Capture the cell that displays the provided text and extract its (X, Y) central coordinate. 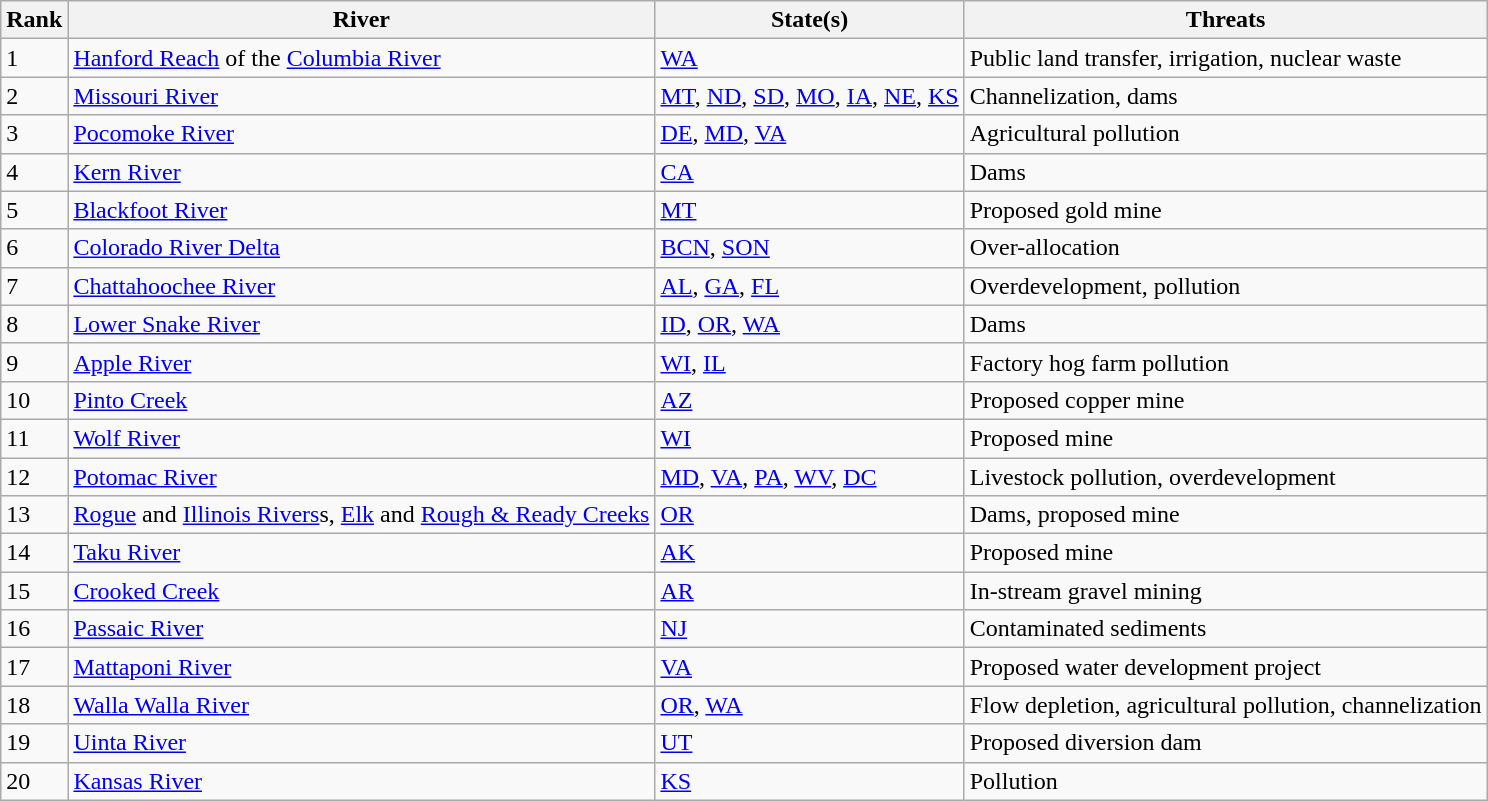
Livestock pollution, overdevelopment (1226, 477)
9 (34, 362)
19 (34, 743)
6 (34, 248)
Apple River (362, 362)
River (362, 20)
Factory hog farm pollution (1226, 362)
Hanford Reach of the Columbia River (362, 58)
3 (34, 134)
17 (34, 667)
Crooked Creek (362, 591)
Contaminated sediments (1226, 629)
13 (34, 515)
Colorado River Delta (362, 248)
VA (810, 667)
Channelization, dams (1226, 96)
Wolf River (362, 438)
Proposed gold mine (1226, 210)
20 (34, 781)
ID, OR, WA (810, 324)
Rogue and Illinois Riverss, Elk and Rough & Ready Creeks (362, 515)
DE, MD, VA (810, 134)
Pollution (1226, 781)
Uinta River (362, 743)
Passaic River (362, 629)
Overdevelopment, pollution (1226, 286)
Rank (34, 20)
OR (810, 515)
4 (34, 172)
5 (34, 210)
8 (34, 324)
Proposed diversion dam (1226, 743)
Proposed water development project (1226, 667)
NJ (810, 629)
12 (34, 477)
BCN, SON (810, 248)
AK (810, 553)
15 (34, 591)
Walla Walla River (362, 705)
CA (810, 172)
MT, ND, SD, MO, IA, NE, KS (810, 96)
Taku River (362, 553)
1 (34, 58)
10 (34, 400)
WI, IL (810, 362)
MD, VA, PA, WV, DC (810, 477)
OR, WA (810, 705)
Pocomoke River (362, 134)
Dams, proposed mine (1226, 515)
16 (34, 629)
2 (34, 96)
WA (810, 58)
Blackfoot River (362, 210)
Flow depletion, agricultural pollution, channelization (1226, 705)
14 (34, 553)
Public land transfer, irrigation, nuclear waste (1226, 58)
18 (34, 705)
Potomac River (362, 477)
State(s) (810, 20)
Proposed copper mine (1226, 400)
AL, GA, FL (810, 286)
Mattaponi River (362, 667)
Threats (1226, 20)
11 (34, 438)
Chattahoochee River (362, 286)
Lower Snake River (362, 324)
AZ (810, 400)
KS (810, 781)
Kansas River (362, 781)
Over-allocation (1226, 248)
UT (810, 743)
Agricultural pollution (1226, 134)
AR (810, 591)
In-stream gravel mining (1226, 591)
WI (810, 438)
7 (34, 286)
Kern River (362, 172)
MT (810, 210)
Pinto Creek (362, 400)
Missouri River (362, 96)
